Detect which cell encompasses the target text, then output its [X, Y] center coordinate. 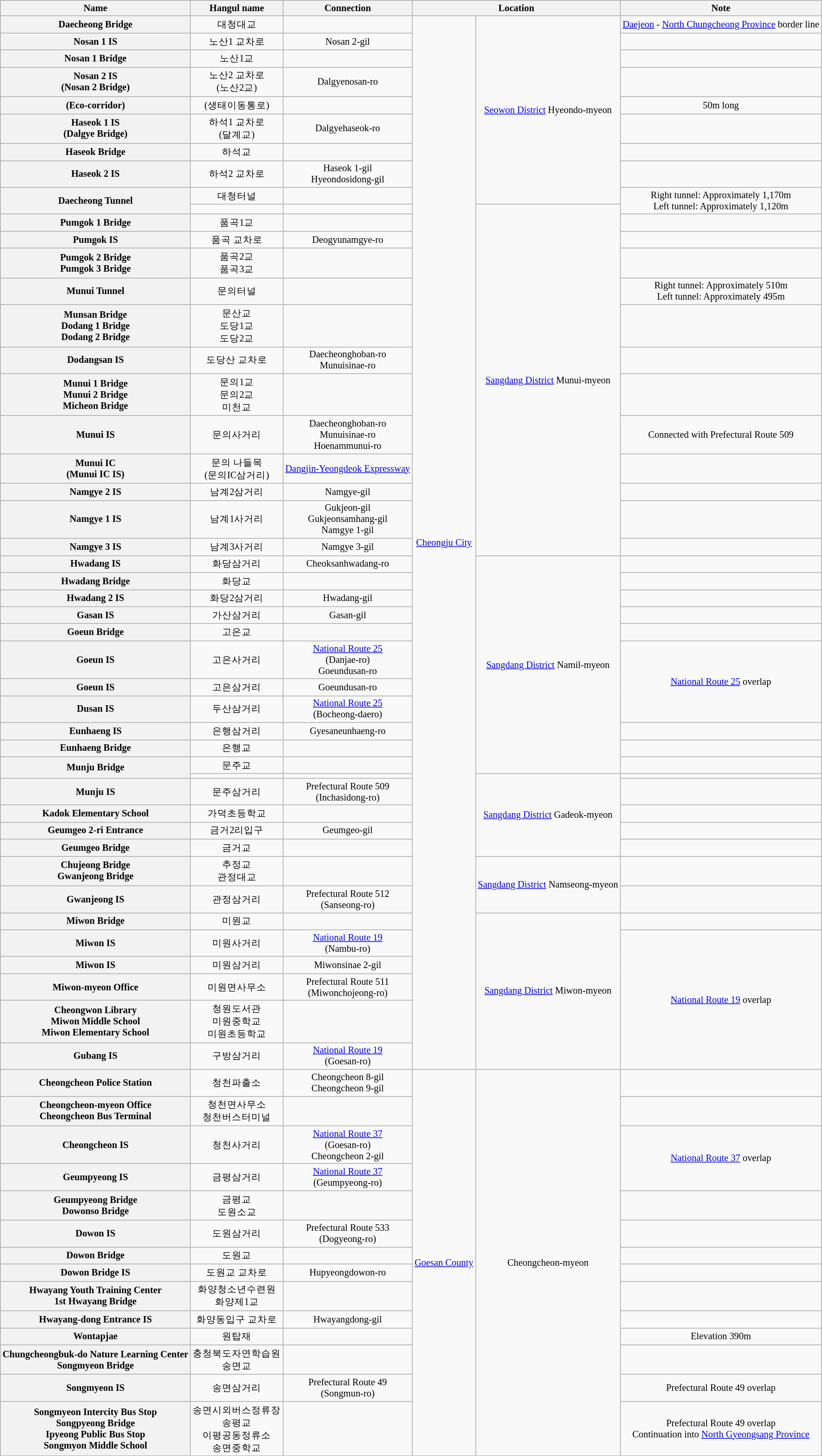
Namgye-gil [348, 492]
Eunhaeng Bridge [96, 748]
품곡1교 [236, 222]
Elevation 390m [721, 1336]
구방삼거리 [236, 1056]
고은교 [236, 632]
Sangdang District Gadeok-myeon [548, 815]
노산2 교차로(노산2교) [236, 82]
Sangdang District Namil-myeon [548, 664]
Munui 1 BridgeMunui 2 BridgeMicheon Bridge [96, 394]
National Route 19(Nambu-ro) [348, 943]
Daecheonghoban-roMunuisinae-ro [348, 360]
문산교도당1교도당2교 [236, 326]
금평삼거리 [236, 1177]
Hwayangdong-gil [348, 1319]
Dangjin-Yeongdeok Expressway [348, 468]
Nosan 1 IS [96, 42]
화당교 [236, 581]
Dalgyehaseok-ro [348, 128]
문의 나들목(문의IC삼거리) [236, 468]
문의1교문의2교미천교 [236, 394]
(Eco-corridor) [96, 105]
고은사거리 [236, 660]
금거교 [236, 848]
Gasan IS [96, 615]
Chungcheongbuk-do Nature Learning CenterSongmyeon Bridge [96, 1360]
문주교 [236, 765]
Gasan-gil [348, 615]
Hwadang Bridge [96, 581]
Hwadang IS [96, 564]
미원교 [236, 921]
Goeundusan-ro [348, 688]
Nosan 2 IS(Nosan 2 Bridge) [96, 82]
Prefectural Route 511(Miwonchojeong-ro) [348, 987]
Pumgok 2 BridgePumgok 3 Bridge [96, 263]
Nosan 2-gil [348, 42]
Gubang IS [96, 1056]
Eunhaeng IS [96, 731]
Daecheong Tunnel [96, 200]
Namgye 2 IS [96, 492]
Miwonsinae 2-gil [348, 965]
화양동입구 교차로 [236, 1319]
Deogyunamgye-ro [348, 240]
Prefectural Route 49 overlapContinuation into North Gyeongsang Province [721, 1429]
청천파출소 [236, 1083]
화당삼거리 [236, 564]
하석2 교차로 [236, 174]
National Route 37 overlap [721, 1158]
National Route 37(Goesan-ro)Cheongcheon 2-gil [348, 1145]
송면시외버스정류장송평교이평공동정류소송면중학교 [236, 1429]
Namgye 1 IS [96, 519]
금평교도원소교 [236, 1205]
Prefectural Route 49(Songmun-ro) [348, 1388]
Daecheong Bridge [96, 24]
하석교 [236, 152]
Munui IS [96, 435]
고은삼거리 [236, 688]
문의터널 [236, 291]
Haseok 2 IS [96, 174]
Geumpyeong IS [96, 1177]
남계3사거리 [236, 547]
미원사거리 [236, 943]
도원교 [236, 1255]
Gyesaneunhaeng-ro [348, 731]
Note [721, 8]
Dowon IS [96, 1234]
가덕초등학교 [236, 813]
Connected with Prefectural Route 509 [721, 435]
Cheongwon LibraryMiwon Middle SchoolMiwon Elementary School [96, 1022]
Haseok 1 IS(Dalgye Bridge) [96, 128]
Hangul name [236, 8]
Right tunnel: Approximately 510mLeft tunnel: Approximately 495m [721, 291]
도원교 교차로 [236, 1273]
National Route 25 overlap [721, 681]
Geumgeo-gil [348, 831]
Seowon District Hyeondo-myeon [548, 110]
노산1교 [236, 59]
화당2삼거리 [236, 598]
문주삼거리 [236, 792]
Sangdang District Miwon-myeon [548, 991]
Namgye 3-gil [348, 547]
Munju IS [96, 792]
Munsan BridgeDodang 1 BridgeDodang 2 Bridge [96, 326]
미원삼거리 [236, 965]
National Route 19 overlap [721, 999]
Dalgyenosan-ro [348, 82]
Dowon Bridge IS [96, 1273]
미원면사무소 [236, 987]
Cheongcheon 8-gilCheongcheon 9-gil [348, 1083]
하석1 교차로(달계교) [236, 128]
Cheoksanhwadang-ro [348, 564]
Right tunnel: Approximately 1,170mLeft tunnel: Approximately 1,120m [721, 200]
문의사거리 [236, 435]
Hupyeongdowon-ro [348, 1273]
Goeun Bridge [96, 632]
Goesan County [444, 1262]
Cheongju City [444, 542]
관정삼거리 [236, 899]
Songmyeon IS [96, 1388]
화양청소년수련원화양제1교 [236, 1296]
청천사거리 [236, 1145]
Connection [348, 8]
National Route 25(Danjae-ro)Goeundusan-ro [348, 660]
남계1사거리 [236, 519]
(생태이동통로) [236, 105]
품곡 교차로 [236, 240]
National Route 19(Goesan-ro) [348, 1056]
품곡2교품곡3교 [236, 263]
가산삼거리 [236, 615]
Miwon Bridge [96, 921]
Cheongcheon Police Station [96, 1083]
Geumgeo 2-ri Entrance [96, 831]
금거2리입구 [236, 831]
Pumgok 1 Bridge [96, 222]
Nosan 1 Bridge [96, 59]
청천면사무소청천버스터미널 [236, 1111]
Gwanjeong IS [96, 899]
Kadok Elementary School [96, 813]
Name [96, 8]
도당산 교차로 [236, 360]
Location [517, 8]
Sangdang District Munui-myeon [548, 380]
Prefectural Route 49 overlap [721, 1388]
Munui IC(Munui IC IS) [96, 468]
Miwon-myeon Office [96, 987]
Prefectural Route 509(Inchasidong-ro) [348, 792]
Gukjeon-gilGukjeonsamhang-gilNamgye 1-gil [348, 519]
Haseok Bridge [96, 152]
50m long [721, 105]
두산삼거리 [236, 709]
Wontapjae [96, 1336]
Daejeon - North Chungcheong Province border line [721, 24]
Cheongcheon IS [96, 1145]
충청북도자연학습원송면교 [236, 1360]
대청터널 [236, 195]
Prefectural Route 512(Sanseong-ro) [348, 899]
Hwadang 2 IS [96, 598]
도원삼거리 [236, 1234]
National Route 37(Geumpyeong-ro) [348, 1177]
Hwayang Youth Training Center1st Hwayang Bridge [96, 1296]
Songmyeon Intercity Bus StopSongpyeong BridgeIpyeong Public Bus StopSongmyon Middle School [96, 1429]
Hwayang-dong Entrance IS [96, 1319]
Haseok 1-gilHyeondosidong-gil [348, 174]
Cheongcheon-myeon [548, 1262]
Geumpyeong BridgeDowonso Bridge [96, 1205]
National Route 25(Bocheong-daero) [348, 709]
노산1 교차로 [236, 42]
송면삼거리 [236, 1388]
추정교관정대교 [236, 871]
대청대교 [236, 24]
Hwadang-gil [348, 598]
은행교 [236, 748]
Pumgok IS [96, 240]
은행삼거리 [236, 731]
Sangdang District Namseong-myeon [548, 884]
Dusan IS [96, 709]
Prefectural Route 533(Dogyeong-ro) [348, 1234]
Dowon Bridge [96, 1255]
Dodangsan IS [96, 360]
Cheongcheon-myeon OfficeCheongcheon Bus Terminal [96, 1111]
원탑재 [236, 1336]
남계2삼거리 [236, 492]
Daecheonghoban-roMunuisinae-roHoenammunui-ro [348, 435]
Munju Bridge [96, 767]
Geumgeo Bridge [96, 848]
Namgye 3 IS [96, 547]
Chujeong BridgeGwanjeong Bridge [96, 871]
청원도서관미원중학교미원초등학교 [236, 1022]
Munui Tunnel [96, 291]
